Find where the given text appears and provide that cell's center as [X, Y] coordinate. 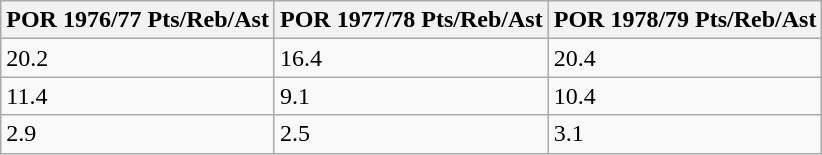
2.9 [138, 134]
20.2 [138, 58]
2.5 [411, 134]
POR 1977/78 Pts/Reb/Ast [411, 20]
POR 1976/77 Pts/Reb/Ast [138, 20]
16.4 [411, 58]
9.1 [411, 96]
3.1 [685, 134]
POR 1978/79 Pts/Reb/Ast [685, 20]
10.4 [685, 96]
20.4 [685, 58]
11.4 [138, 96]
